Return (X, Y) of the center of cell containing provided text 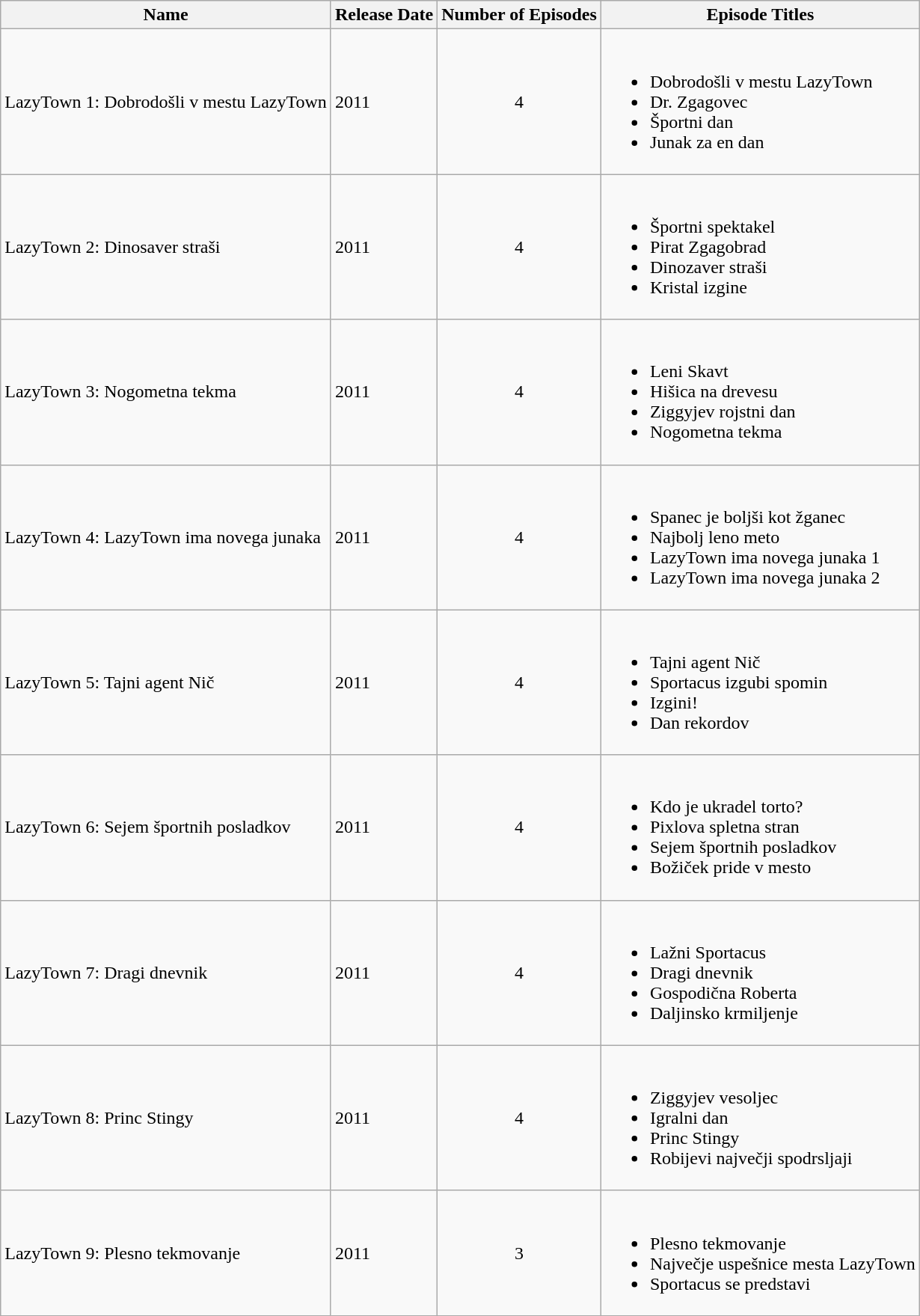
Dobrodošli v mestu LazyTownDr. ZgagovecŠportni danJunak za en dan (760, 102)
LazyTown 9: Plesno tekmovanje (166, 1252)
Leni SkavtHišica na drevesuZiggyjev rojstni danNogometna tekma (760, 392)
LazyTown 3: Nogometna tekma (166, 392)
Release Date (384, 15)
LazyTown 2: Dinosaver straši (166, 247)
LazyTown 4: LazyTown ima novega junaka (166, 537)
LazyTown 8: Princ Stingy (166, 1118)
Lažni SportacusDragi dnevnikGospodična RobertaDaljinsko krmiljenje (760, 973)
Number of Episodes (519, 15)
Episode Titles (760, 15)
Spanec je boljši kot žganecNajbolj leno metoLazyTown ima novega junaka 1LazyTown ima novega junaka 2 (760, 537)
Tajni agent NičSportacus izgubi spominIzgini!Dan rekordov (760, 682)
Kdo je ukradel torto?Pixlova spletna stranSejem športnih posladkovBožiček pride v mesto (760, 827)
LazyTown 1: Dobrodošli v mestu LazyTown (166, 102)
LazyTown 7: Dragi dnevnik (166, 973)
Športni spektakelPirat ZgagobradDinozaver strašiKristal izgine (760, 247)
LazyTown 6: Sejem športnih posladkov (166, 827)
Name (166, 15)
3 (519, 1252)
Ziggyjev vesoljecIgralni danPrinc StingyRobijevi največji spodrsljaji (760, 1118)
LazyTown 5: Tajni agent Nič (166, 682)
Plesno tekmovanjeNajvečje uspešnice mesta LazyTownSportacus se predstavi (760, 1252)
